Determine the (X, Y) coordinate at the center of the cell enclosing the given text.  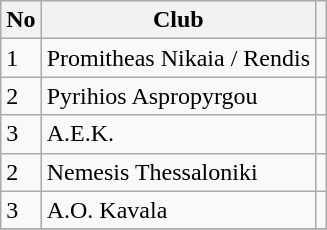
A.O. Kavala (178, 210)
Club (178, 20)
Nemesis Thessaloniki (178, 172)
1 (21, 58)
A.E.K. (178, 134)
Promitheas Nikaia / Rendis (178, 58)
No (21, 20)
Pyrihios Aspropyrgou (178, 96)
